Return the [X, Y] coordinate for the center point of the cell that contains the specified text.  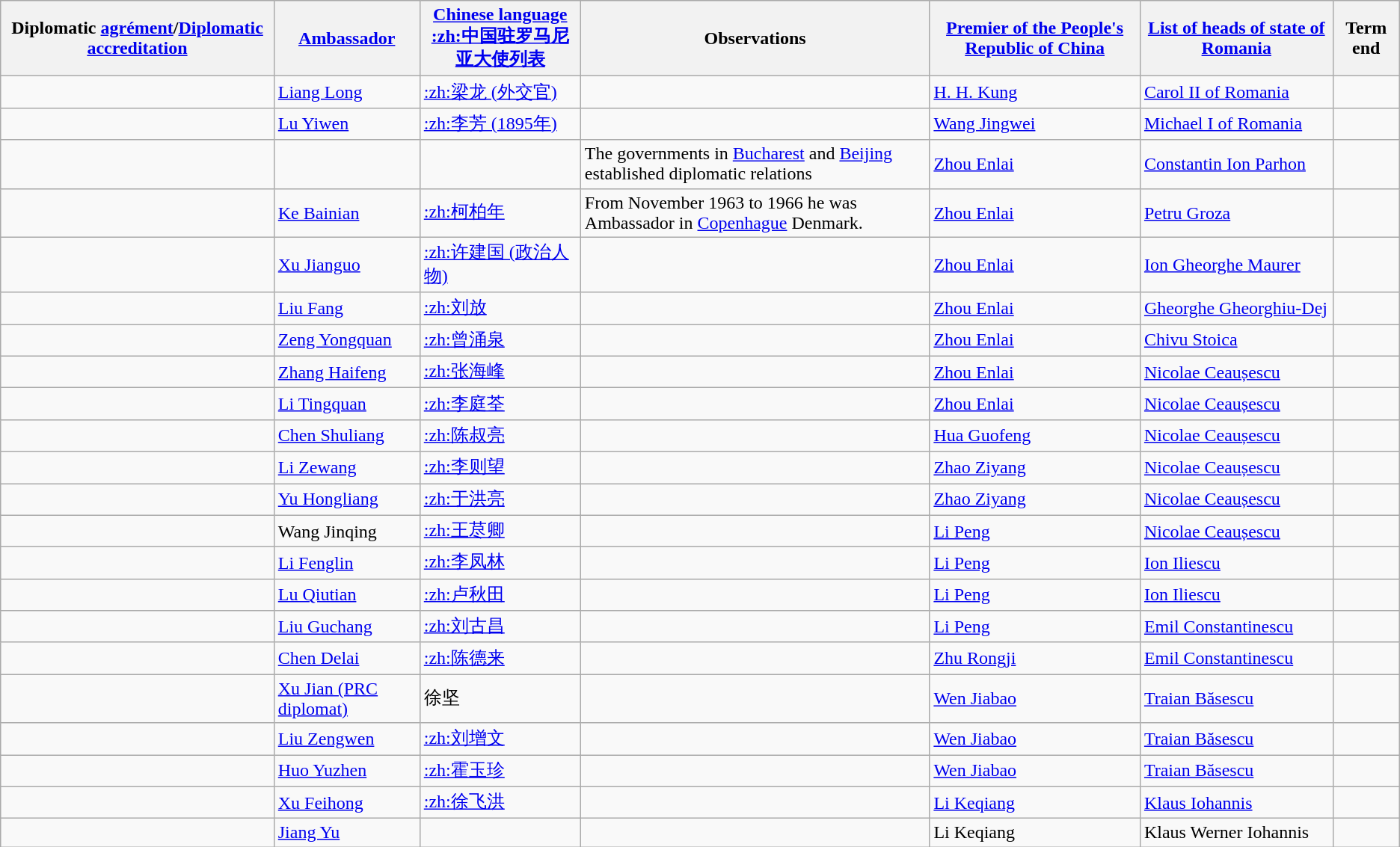
Liu Zengwen [347, 739]
Xu Jianguo [347, 265]
:zh:李芳 (1895年) [500, 124]
Zeng Yongquan [347, 341]
Hua Guofeng [1035, 435]
Premier of the People's Republic of China [1035, 39]
Lu Yiwen [347, 124]
:zh:柯柏年 [500, 212]
徐坚 [500, 698]
Zhang Haifeng [347, 372]
Carol II of Romania [1236, 93]
H. H. Kung [1035, 93]
:zh:刘古昌 [500, 626]
:zh:梁龙 (外交官) [500, 93]
Ambassador [347, 39]
Term end [1366, 39]
Klaus Iohannis [1236, 803]
Liu Guchang [347, 626]
Wang Jingwei [1035, 124]
Li Tingquan [347, 404]
:zh:徐飞洪 [500, 803]
Lu Qiutian [347, 595]
:zh:王荩卿 [500, 531]
Chinese language:zh:中国驻罗马尼亚大使列表 [500, 39]
Jiang Yu [347, 833]
Li Fenglin [347, 564]
Yu Hongliang [347, 499]
Chen Shuliang [347, 435]
The governments in Bucharest and Beijing established diplomatic relations [755, 164]
Xu Jian (PRC diplomat) [347, 698]
:zh:刘增文 [500, 739]
Xu Feihong [347, 803]
List of heads of state of Romania [1236, 39]
:zh:于洪亮 [500, 499]
Diplomatic agrément/Diplomatic accreditation [138, 39]
Gheorghe Gheorghiu-Dej [1236, 308]
Zhu Rongji [1035, 658]
:zh:卢秋田 [500, 595]
:zh:陈叔亮 [500, 435]
:zh:许建国 (政治人物) [500, 265]
Ke Bainian [347, 212]
Huo Yuzhen [347, 771]
:zh:张海峰 [500, 372]
From November 1963 to 1966 he was Ambassador in Copenhague Denmark. [755, 212]
Liang Long [347, 93]
:zh:李庭荃 [500, 404]
Observations [755, 39]
:zh:霍玉珍 [500, 771]
Klaus Werner Iohannis [1236, 833]
Li Zewang [347, 468]
:zh:李凤林 [500, 564]
Liu Fang [347, 308]
Ion Gheorghe Maurer [1236, 265]
:zh:陈德来 [500, 658]
Petru Groza [1236, 212]
:zh:刘放 [500, 308]
Michael I of Romania [1236, 124]
Chen Delai [347, 658]
Wang Jinqing [347, 531]
:zh:曾涌泉 [500, 341]
:zh:李则望 [500, 468]
Chivu Stoica [1236, 341]
Constantin Ion Parhon [1236, 164]
